Provide the (X, Y) coordinate of the cell's center where the given text is located.  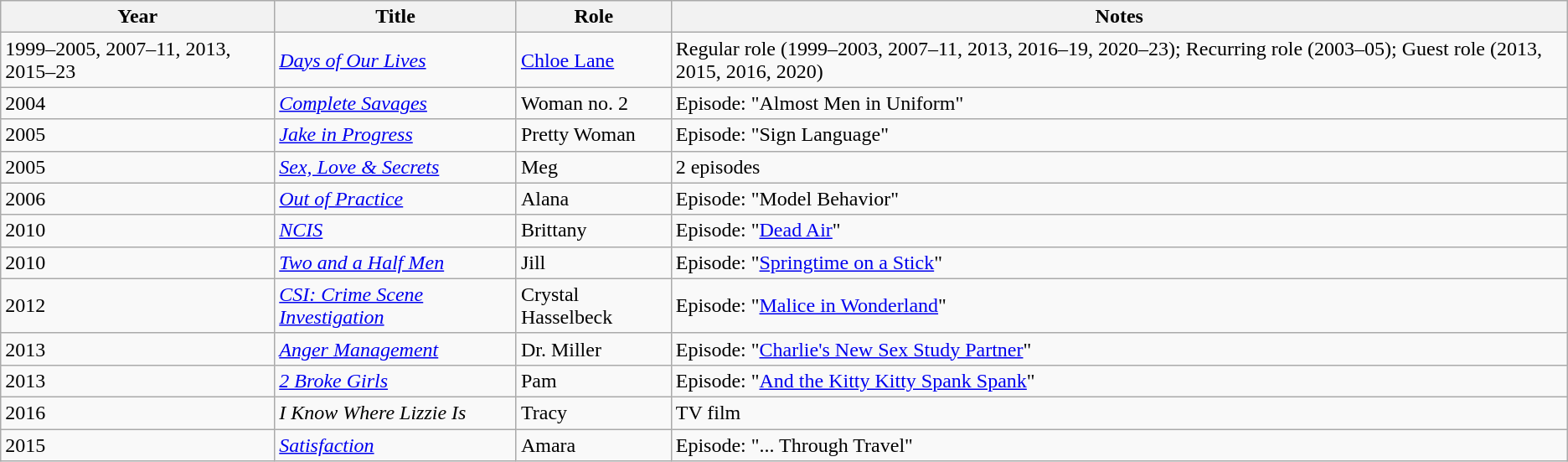
Anger Management (395, 349)
Meg (593, 167)
2004 (137, 103)
2 episodes (1119, 167)
Satisfaction (395, 445)
Complete Savages (395, 103)
Role (593, 17)
Tracy (593, 413)
Two and a Half Men (395, 262)
2015 (137, 445)
Days of Our Lives (395, 60)
Chloe Lane (593, 60)
Episode: "Sign Language" (1119, 135)
Episode: "Model Behavior" (1119, 199)
Episode: "Charlie's New Sex Study Partner" (1119, 349)
Amara (593, 445)
2 Broke Girls (395, 381)
Jill (593, 262)
I Know Where Lizzie Is (395, 413)
Out of Practice (395, 199)
Episode: "And the Kitty Kitty Spank Spank" (1119, 381)
Notes (1119, 17)
2006 (137, 199)
2016 (137, 413)
Title (395, 17)
Pretty Woman (593, 135)
Year (137, 17)
Sex, Love & Secrets (395, 167)
Episode: "Almost Men in Uniform" (1119, 103)
Episode: "Springtime on a Stick" (1119, 262)
CSI: Crime Scene Investigation (395, 305)
Woman no. 2 (593, 103)
Alana (593, 199)
Episode: "Dead Air" (1119, 231)
Brittany (593, 231)
NCIS (395, 231)
TV film (1119, 413)
2012 (137, 305)
1999–2005, 2007–11, 2013, 2015–23 (137, 60)
Episode: "Malice in Wonderland" (1119, 305)
Crystal Hasselbeck (593, 305)
Episode: "... Through Travel" (1119, 445)
Pam (593, 381)
Jake in Progress (395, 135)
Dr. Miller (593, 349)
Regular role (1999–2003, 2007–11, 2013, 2016–19, 2020–23); Recurring role (2003–05); Guest role (2013, 2015, 2016, 2020) (1119, 60)
